Pinpoint the cell where the given text exists, returning its (x, y) midpoint coordinate. 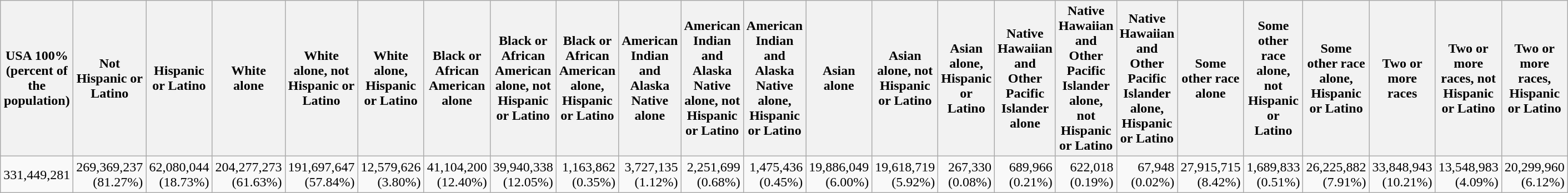
1,475,436 (0.45%) (774, 174)
20,299,960 (6.12%) (1534, 174)
Native Hawaiian and Other Pacific Islander alone, Hispanic or Latino (1147, 79)
Native Hawaiian and Other Pacific Islander alone (1025, 79)
12,579,626 (3.80%) (391, 174)
39,940,338 (12.05%) (523, 174)
Asian alone, not Hispanic or Latino (905, 79)
Not Hispanic or Latino (110, 79)
American Indian and Alaska Native alone, not Hispanic or Latino (712, 79)
267,330 (0.08%) (966, 174)
Two or more races, Hispanic or Latino (1534, 79)
19,886,049 (6.00%) (839, 174)
American Indian and Alaska Native alone, Hispanic or Latino (774, 79)
3,727,135 (1.12%) (650, 174)
689,966 (0.21%) (1025, 174)
269,369,237 (81.27%) (110, 174)
White alone, not Hispanic or Latino (321, 79)
331,449,281 (37, 174)
62,080,044 (18.73%) (179, 174)
204,277,273 (61.63%) (249, 174)
Asian alone (839, 79)
American Indian and Alaska Native alone (650, 79)
191,697,647 (57.84%) (321, 174)
13,548,983 (4.09%) (1469, 174)
Native Hawaiian and Other Pacific Islander alone, not Hispanic or Latino (1086, 79)
33,848,943 (10.21%) (1402, 174)
622,018 (0.19%) (1086, 174)
67,948 (0.02%) (1147, 174)
1,689,833 (0.51%) (1273, 174)
41,104,200 (12.40%) (457, 174)
27,915,715 (8.42%) (1211, 174)
19,618,719 (5.92%) (905, 174)
Black or African American alone (457, 79)
Black or African American alone, Hispanic or Latino (587, 79)
Two or more races (1402, 79)
2,251,699 (0.68%) (712, 174)
26,225,882 (7.91%) (1336, 174)
USA 100% (percent of the population) (37, 79)
Asian alone, Hispanic or Latino (966, 79)
White alone (249, 79)
Two or more races, not Hispanic or Latino (1469, 79)
Some other race alone (1211, 79)
Hispanic or Latino (179, 79)
1,163,862 (0.35%) (587, 174)
White alone, Hispanic or Latino (391, 79)
Some other race alone, Hispanic or Latino (1336, 79)
Some other race alone, not Hispanic or Latino (1273, 79)
Black or African American alone, not Hispanic or Latino (523, 79)
